Pinpoint the cell where the given text exists, returning its [X, Y] midpoint coordinate. 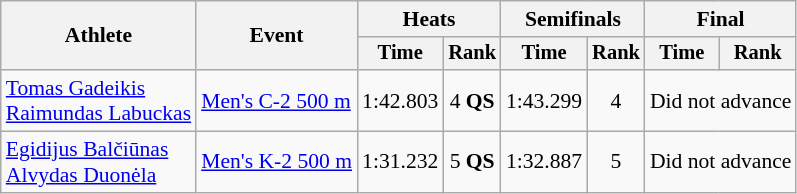
4 [616, 100]
Event [276, 36]
Men's K-2 500 m [276, 162]
Athlete [98, 36]
Tomas Gadeikis Raimundas Labuckas [98, 100]
1:32.887 [544, 162]
Semifinals [573, 19]
1:42.803 [400, 100]
Egidijus Balčiūnas Alvydas Duonėla [98, 162]
1:43.299 [544, 100]
5 QS [472, 162]
5 [616, 162]
1:31.232 [400, 162]
Men's C-2 500 m [276, 100]
Heats [429, 19]
4 QS [472, 100]
Final [721, 19]
